Return the [x, y] coordinate for the center point of the cell that contains the specified text.  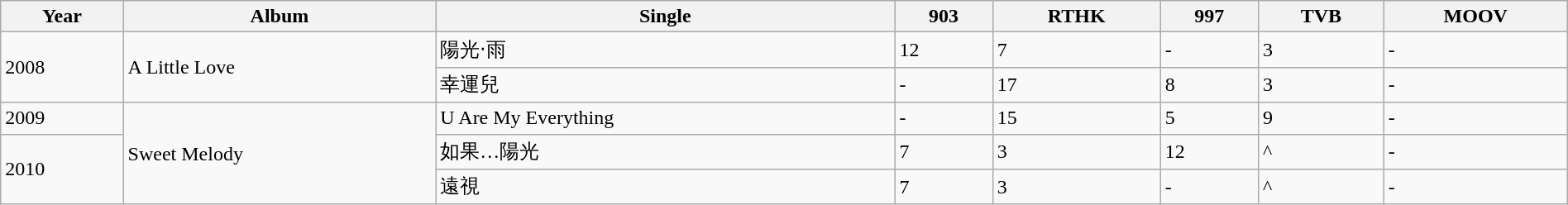
903 [944, 17]
MOOV [1475, 17]
遠視 [665, 187]
2010 [62, 169]
Single [665, 17]
如果…陽光 [665, 152]
幸運兒 [665, 84]
Year [62, 17]
RTHK [1077, 17]
A Little Love [280, 68]
8 [1209, 84]
陽光‧雨 [665, 50]
17 [1077, 84]
2008 [62, 68]
Album [280, 17]
TVB [1321, 17]
9 [1321, 118]
Sweet Melody [280, 154]
15 [1077, 118]
U Are My Everything [665, 118]
5 [1209, 118]
997 [1209, 17]
2009 [62, 118]
